Scan for the cell matching the given text and deliver its [x, y] coordinate at center. 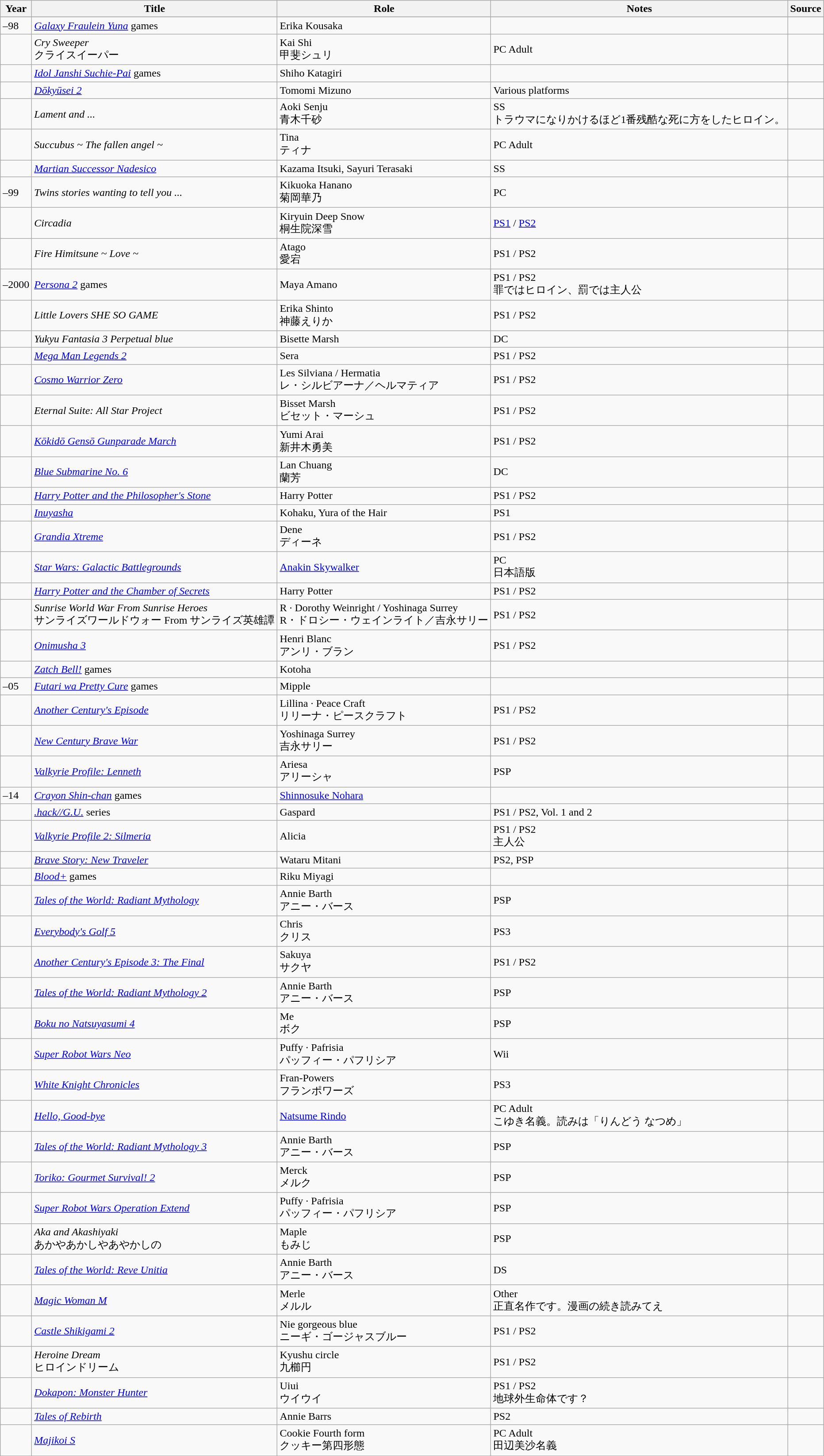
Bisset Marshビセット・マーシュ [384, 410]
Another Century's Episode [155, 710]
SS [640, 169]
Fire Himitsune ~ Love ~ [155, 254]
White Knight Chronicles [155, 1085]
–14 [16, 795]
Tales of the World: Radiant Mythology [155, 900]
–98 [16, 26]
Ariesaアリーシャ [384, 772]
PS1 [640, 513]
Dokapon: Monster Hunter [155, 1393]
Mipple [384, 686]
Mega Man Legends 2 [155, 356]
Hello, Good-bye [155, 1116]
Natsume Rindo [384, 1116]
Little Lovers SHE SO GAME [155, 315]
Uiuiウイウイ [384, 1393]
.hack//G.U. series [155, 812]
Brave Story: New Traveler [155, 860]
Another Century's Episode 3: The Final [155, 962]
Lillina · Peace Craftリリーナ・ピースクラフト [384, 710]
Other正直名作です。漫画の続き読みてえ [640, 1300]
Zatch Bell! games [155, 669]
Various platforms [640, 90]
Cry Sweeperクライスイーパー [155, 50]
Year [16, 9]
Martian Successor Nadesico [155, 169]
Kikuoka Hanano菊岡華乃 [384, 192]
Inuyasha [155, 513]
Tinaティナ [384, 145]
Shiho Katagiri [384, 73]
Bisette Marsh [384, 339]
PS2 [640, 1417]
SSトラウマになりかけるほど1番残酷な死に方をしたヒロイン。 [640, 114]
Role [384, 9]
Boku no Natsuyasumi 4 [155, 1023]
Gaspard [384, 812]
Galaxy Fraulein Yuna games [155, 26]
Blood+ games [155, 877]
Annie Barrs [384, 1417]
Onimusha 3 [155, 646]
Circadia [155, 223]
Les Silviana / Hermatiaレ・シルビアーナ／ヘルマティア [384, 380]
PS1 / PS2罪ではヒロイン、罰では主人公 [640, 284]
Succubus ~ The fallen angel ~ [155, 145]
Riku Miyagi [384, 877]
Alicia [384, 836]
Idol Janshi Suchie-Pai games [155, 73]
Lament and ... [155, 114]
–05 [16, 686]
Heroine Dreamヒロインドリーム [155, 1362]
Shinnosuke Nohara [384, 795]
Erika Shinto神藤えりか [384, 315]
PS1 / PS2, Vol. 1 and 2 [640, 812]
Sera [384, 356]
Yoshinaga Surrey吉永サリー [384, 741]
Sunrise World War From Sunrise Heroesサンライズワールドウォー From サンライズ英雄譚 [155, 615]
Futari wa Pretty Cure games [155, 686]
Kyushu circle九櫛円 [384, 1362]
Mapleもみじ [384, 1239]
PC Adult田辺美沙名義 [640, 1441]
DS [640, 1270]
–99 [16, 192]
Majikoi S [155, 1441]
Wataru Mitani [384, 860]
Tales of Rebirth [155, 1417]
Kai Shi甲斐シュリ [384, 50]
Tales of the World: Reve Unitia [155, 1270]
PC Adultこゆき名義。読みは「りんどう なつめ」 [640, 1116]
Kazama Itsuki, Sayuri Terasaki [384, 169]
Henri Blancアンリ・ブラン [384, 646]
Meボク [384, 1023]
PS1 / PS2地球外生命体です？ [640, 1393]
Twins stories wanting to tell you ... [155, 192]
Maya Amano [384, 284]
Sakuyaサクヤ [384, 962]
Title [155, 9]
Super Robot Wars Neo [155, 1054]
Chrisクリス [384, 931]
Everybody's Golf 5 [155, 931]
Star Wars: Galactic Battlegrounds [155, 567]
New Century Brave War [155, 741]
Erika Kousaka [384, 26]
Aka and Akashiyakiあかやあかしやあやかしの [155, 1239]
Valkyrie Profile 2: Silmeria [155, 836]
Anakin Skywalker [384, 567]
Kōkidō Gensō Gunparade March [155, 441]
PS2, PSP [640, 860]
Yukyu Fantasia 3 Perpetual blue [155, 339]
Wii [640, 1054]
Yumi Arai新井木勇美 [384, 441]
–2000 [16, 284]
Persona 2 games [155, 284]
PC 日本語版 [640, 567]
Super Robot Wars Operation Extend [155, 1208]
Kiryuin Deep Snow桐生院深雪 [384, 223]
Lan Chuang蘭芳 [384, 472]
Grandia Xtreme [155, 536]
Crayon Shin-chan games [155, 795]
Deneディーネ [384, 536]
Nie gorgeous blueニーギ・ゴージャスブルー [384, 1331]
Castle Shikigami 2 [155, 1331]
Harry Potter and the Philosopher's Stone [155, 496]
Harry Potter and the Chamber of Secrets [155, 591]
Cosmo Warrior Zero [155, 380]
Toriko: Gourmet Survival! 2 [155, 1177]
Tales of the World: Radiant Mythology 3 [155, 1147]
PS1 / PS2主人公 [640, 836]
Kohaku, Yura of the Hair [384, 513]
Merleメルル [384, 1300]
Merckメルク [384, 1177]
Eternal Suite: All Star Project [155, 410]
Dōkyūsei 2 [155, 90]
Aoki Senju青木千砂 [384, 114]
Tales of the World: Radiant Mythology 2 [155, 993]
Source [806, 9]
Fran-Powersフランポワーズ [384, 1085]
Notes [640, 9]
Atago愛宕 [384, 254]
PC [640, 192]
Valkyrie Profile: Lenneth [155, 772]
Cookie Fourth formクッキー第四形態 [384, 1441]
Magic Woman M [155, 1300]
Blue Submarine No. 6 [155, 472]
Kotoha [384, 669]
R · Dorothy Weinright / Yoshinaga SurreyR・ドロシー・ウェインライト／吉永サリー [384, 615]
Tomomi Mizuno [384, 90]
